Return the [x, y] coordinate for the center point of the cell that contains the specified text.  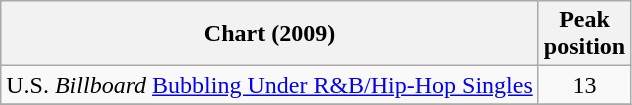
Chart (2009) [270, 34]
13 [584, 85]
Peakposition [584, 34]
U.S. Billboard Bubbling Under R&B/Hip-Hop Singles [270, 85]
